Search for the cell housing the specified text and yield its [X, Y] center coordinate. 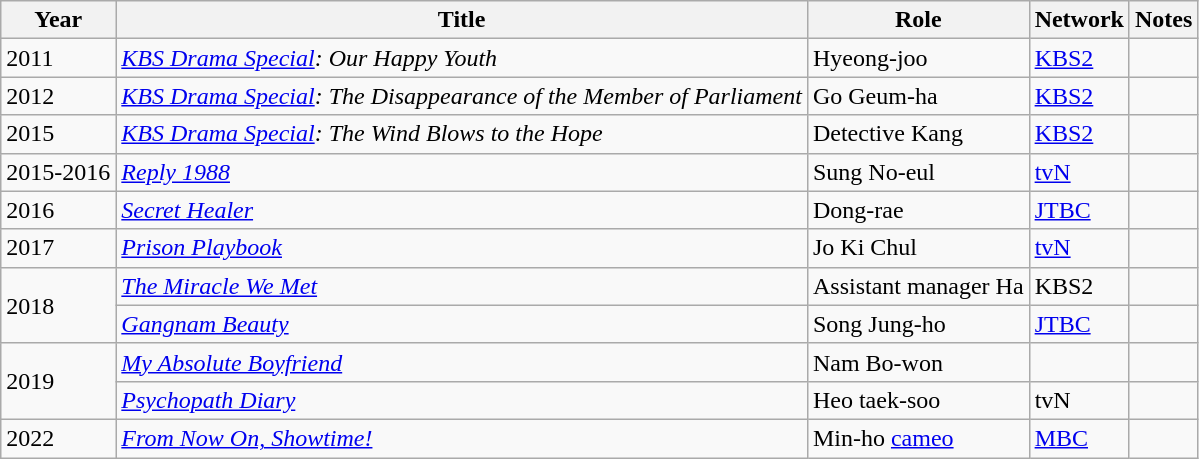
2012 [58, 96]
MBC [1079, 438]
Jo Ki Chul [918, 248]
KBS Drama Special: The Wind Blows to the Hope [462, 134]
Heo taek-soo [918, 400]
Assistant manager Ha [918, 286]
2017 [58, 248]
2011 [58, 58]
Network [1079, 20]
Reply 1988 [462, 172]
KBS Drama Special: Our Happy Youth [462, 58]
My Absolute Boyfriend [462, 362]
Title [462, 20]
2018 [58, 305]
Sung No-eul [918, 172]
2015 [58, 134]
Secret Healer [462, 210]
Prison Playbook [462, 248]
Go Geum-ha [918, 96]
2022 [58, 438]
Role [918, 20]
Psychopath Diary [462, 400]
KBS Drama Special: The Disappearance of the Member of Parliament [462, 96]
Song Jung-ho [918, 324]
Notes [1163, 20]
From Now On, Showtime! [462, 438]
Nam Bo-won [918, 362]
Hyeong-joo [918, 58]
2015-2016 [58, 172]
Detective Kang [918, 134]
2019 [58, 381]
2016 [58, 210]
Gangnam Beauty [462, 324]
Year [58, 20]
The Miracle We Met [462, 286]
Dong-rae [918, 210]
Min-ho cameo [918, 438]
